Return [x, y] of the center of cell containing provided text 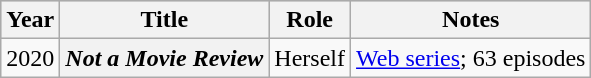
Role [310, 20]
Title [164, 20]
Notes [471, 20]
Year [30, 20]
Herself [310, 58]
2020 [30, 58]
Web series; 63 episodes [471, 58]
Not a Movie Review [164, 58]
